Detect which cell encompasses the target text, then output its (x, y) center coordinate. 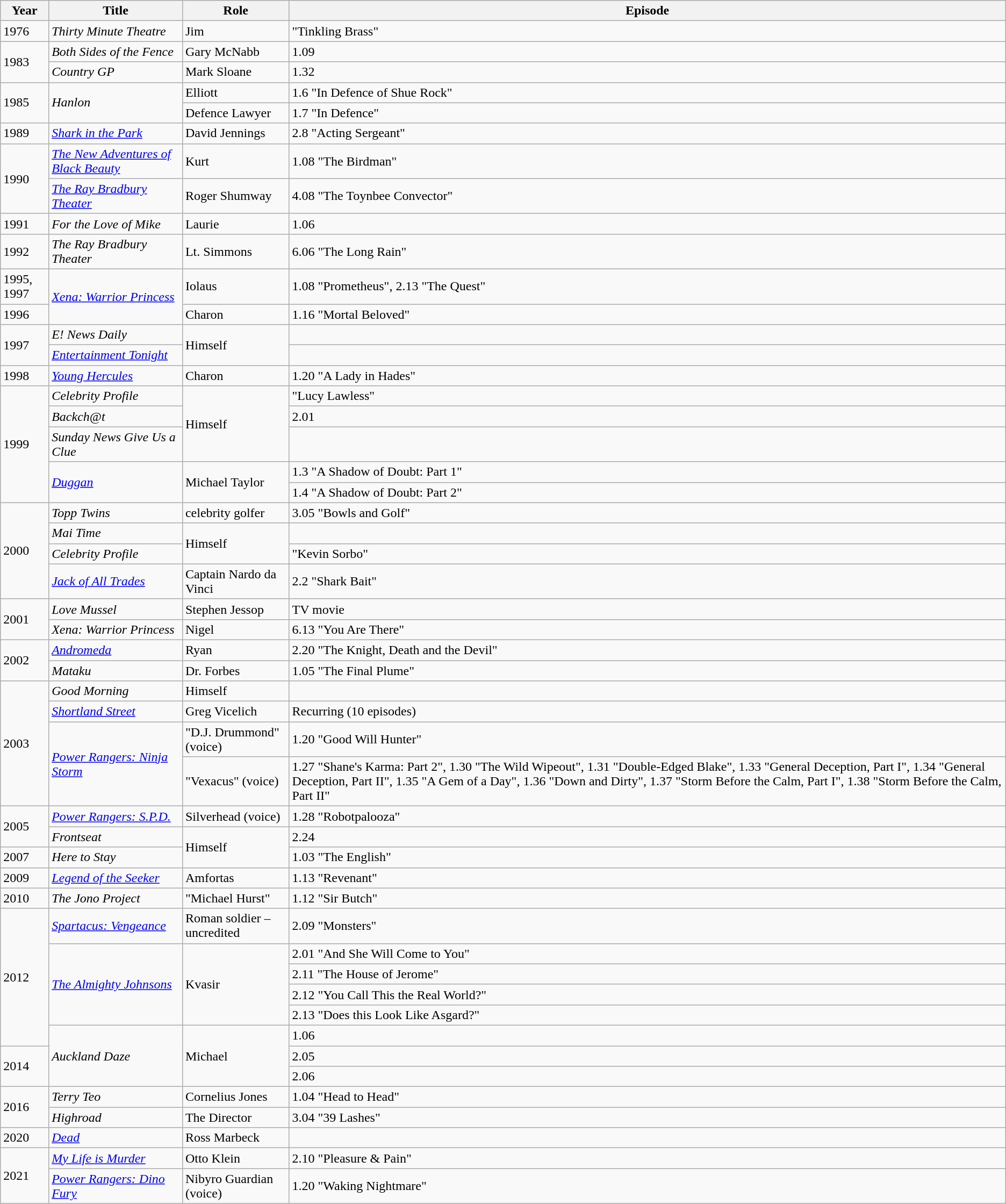
Captain Nardo da Vinci (235, 582)
Backch@t (116, 417)
1.09 (647, 52)
My Life is Murder (116, 1158)
Power Rangers: Ninja Storm (116, 764)
Young Hercules (116, 376)
Mataku (116, 670)
Love Mussel (116, 609)
2.05 (647, 1056)
Good Morning (116, 691)
2.8 "Acting Sergeant" (647, 133)
Role (235, 11)
2.01 (647, 417)
1.12 "Sir Butch" (647, 898)
1995, 1997 (25, 286)
1989 (25, 133)
Frontseat (116, 837)
Lt. Simmons (235, 252)
Dr. Forbes (235, 670)
"Vexacus" (voice) (235, 782)
2.2 "Shark Bait" (647, 582)
Mai Time (116, 533)
Topp Twins (116, 513)
2000 (25, 550)
1.3 "A Shadow of Doubt: Part 1" (647, 472)
1985 (25, 103)
2.24 (647, 837)
2003 (25, 744)
Defence Lawyer (235, 113)
1.16 "Mortal Beloved" (647, 314)
1992 (25, 252)
"Lucy Lawless" (647, 396)
Roman soldier – uncredited (235, 926)
"Kevin Sorbo" (647, 554)
Amfortas (235, 878)
Silverhead (voice) (235, 816)
The Director (235, 1117)
The Almighty Johnsons (116, 984)
1.13 "Revenant" (647, 878)
1.4 "A Shadow of Doubt: Part 2" (647, 492)
1983 (25, 62)
Year (25, 11)
Iolaus (235, 286)
1.08 "The Birdman" (647, 161)
Michael (235, 1056)
2005 (25, 827)
Auckland Daze (116, 1056)
Jack of All Trades (116, 582)
Title (116, 11)
1.28 "Robotpalooza" (647, 816)
Hanlon (116, 103)
Spartacus: Vengeance (116, 926)
1976 (25, 31)
Here to Stay (116, 857)
6.06 "The Long Rain" (647, 252)
Kurt (235, 161)
1990 (25, 178)
1.32 (647, 72)
Ross Marbeck (235, 1138)
3.04 "39 Lashes" (647, 1117)
Jim (235, 31)
2.20 "The Knight, Death and the Devil" (647, 650)
Cornelius Jones (235, 1097)
1.05 "The Final Plume" (647, 670)
Power Rangers: Dino Fury (116, 1186)
Recurring (10 episodes) (647, 712)
1.6 "In Defence of Shue Rock" (647, 92)
2016 (25, 1107)
Sunday News Give Us a Clue (116, 444)
Otto Klein (235, 1158)
1.7 "In Defence" (647, 113)
Both Sides of the Fence (116, 52)
Episode (647, 11)
Mark Sloane (235, 72)
2010 (25, 898)
"D.J. Drummond" (voice) (235, 740)
Highroad (116, 1117)
1997 (25, 345)
6.13 "You Are There" (647, 629)
Kvasir (235, 984)
1991 (25, 224)
1.03 "The English" (647, 857)
1999 (25, 444)
2012 (25, 977)
2.13 "Does this Look Like Asgard?" (647, 1015)
Gary McNabb (235, 52)
E! News Daily (116, 335)
Stephen Jessop (235, 609)
"Michael Hurst" (235, 898)
The New Adventures of Black Beauty (116, 161)
Michael Taylor (235, 482)
2014 (25, 1066)
Dead (116, 1138)
Terry Teo (116, 1097)
2.01 "And She Will Come to You" (647, 954)
2.10 "Pleasure & Pain" (647, 1158)
Nigel (235, 629)
1.20 "Waking Nightmare" (647, 1186)
TV movie (647, 609)
2020 (25, 1138)
2009 (25, 878)
Legend of the Seeker (116, 878)
Power Rangers: S.P.D. (116, 816)
For the Love of Mike (116, 224)
Andromeda (116, 650)
2.09 "Monsters" (647, 926)
2.12 "You Call This the Real World?" (647, 994)
celebrity golfer (235, 513)
4.08 "The Toynbee Convector" (647, 196)
3.05 "Bowls and Golf" (647, 513)
Greg Vicelich (235, 712)
1.08 "Prometheus", 2.13 "The Quest" (647, 286)
1.20 "Good Will Hunter" (647, 740)
1996 (25, 314)
Duggan (116, 482)
Shark in the Park (116, 133)
Thirty Minute Theatre (116, 31)
2002 (25, 660)
Shortland Street (116, 712)
"Tinkling Brass" (647, 31)
1998 (25, 376)
Roger Shumway (235, 196)
David Jennings (235, 133)
2.11 "The House of Jerome" (647, 974)
Nibyro Guardian (voice) (235, 1186)
Country GP (116, 72)
Entertainment Tonight (116, 355)
2007 (25, 857)
Ryan (235, 650)
2.06 (647, 1077)
2001 (25, 619)
The Jono Project (116, 898)
1.20 "A Lady in Hades" (647, 376)
Elliott (235, 92)
2021 (25, 1176)
1.04 "Head to Head" (647, 1097)
Laurie (235, 224)
